Return the (x, y) coordinate for the center point of the cell that contains the specified text.  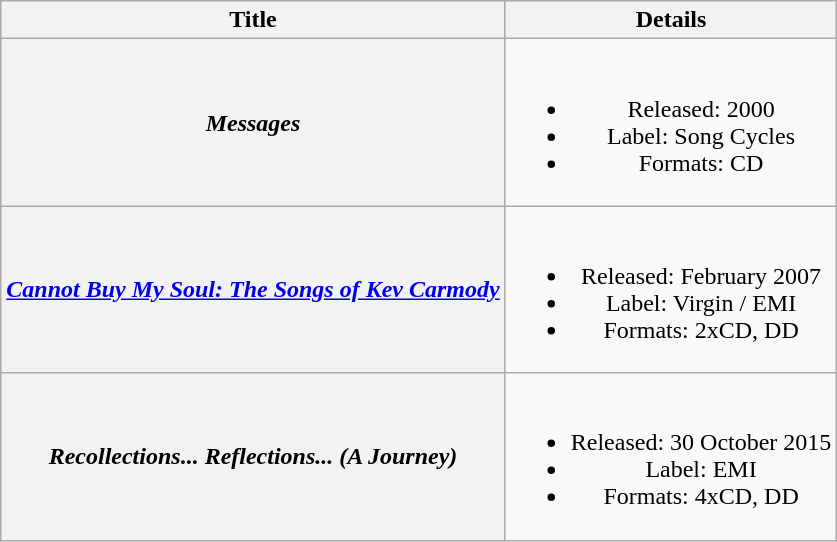
Messages (253, 122)
Released: February 2007Label: Virgin / EMIFormats: 2xCD, DD (671, 290)
Released: 30 October 2015Label: EMIFormats: 4xCD, DD (671, 456)
Released: 2000Label: Song CyclesFormats: CD (671, 122)
Cannot Buy My Soul: The Songs of Kev Carmody (253, 290)
Recollections... Reflections... (A Journey) (253, 456)
Title (253, 20)
Details (671, 20)
